Scan for the cell matching the given text and deliver its (x, y) coordinate at center. 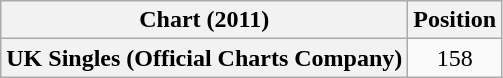
UK Singles (Official Charts Company) (204, 58)
Position (455, 20)
Chart (2011) (204, 20)
158 (455, 58)
